Detect which cell encompasses the target text, then output its [x, y] center coordinate. 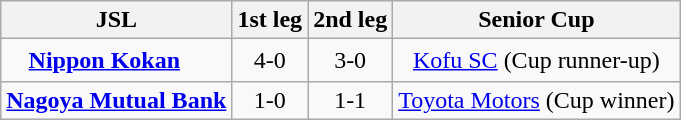
2nd leg [350, 20]
1st leg [270, 20]
JSL [116, 20]
1-1 [350, 100]
Nagoya Mutual Bank [116, 100]
Toyota Motors (Cup winner) [536, 100]
Kofu SC (Cup runner-up) [536, 60]
3-0 [350, 60]
1-0 [270, 100]
4-0 [270, 60]
Nippon Kokan [116, 60]
Senior Cup [536, 20]
